Provide the [X, Y] coordinate of the cell's center where the given text is located.  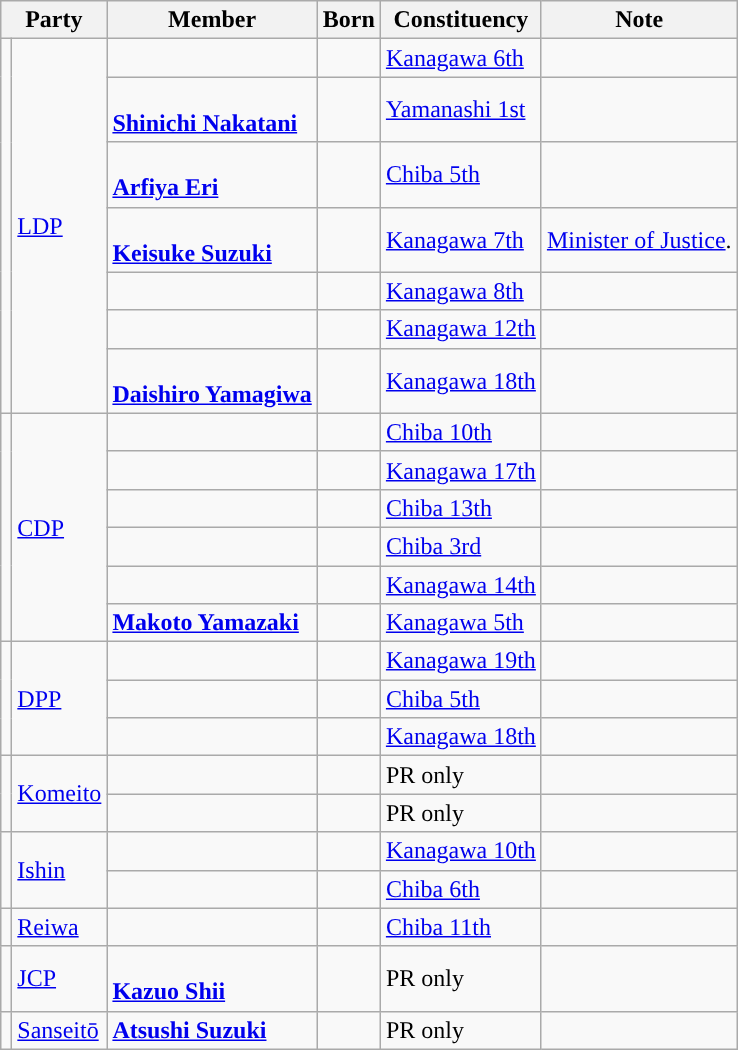
Komeito [60, 794]
Arfiya Eri [212, 174]
Kanagawa 6th [460, 58]
Ishin [60, 870]
JCP [60, 978]
Sanseitō [60, 1030]
LDP [60, 226]
Chiba 6th [460, 889]
Shinichi Nakatani [212, 110]
Keisuke Suzuki [212, 240]
Kanagawa 14th [460, 585]
Note [639, 20]
Reiwa [60, 927]
DPP [60, 699]
Kanagawa 10th [460, 851]
Chiba 10th [460, 432]
Party [54, 20]
Daishiro Yamagiwa [212, 380]
Kanagawa 5th [460, 623]
Member [212, 20]
Kazuo Shii [212, 978]
Atsushi Suzuki [212, 1030]
Chiba 3rd [460, 546]
Kanagawa 8th [460, 291]
Kanagawa 17th [460, 470]
Chiba 13th [460, 508]
Kanagawa 19th [460, 661]
Chiba 11th [460, 927]
Constituency [460, 20]
CDP [60, 527]
Kanagawa 12th [460, 329]
Makoto Yamazaki [212, 623]
Minister of Justice. [639, 240]
Born [348, 20]
Kanagawa 7th [460, 240]
Yamanashi 1st [460, 110]
